Locate the cell with the specified text and output its [x, y] center coordinate. 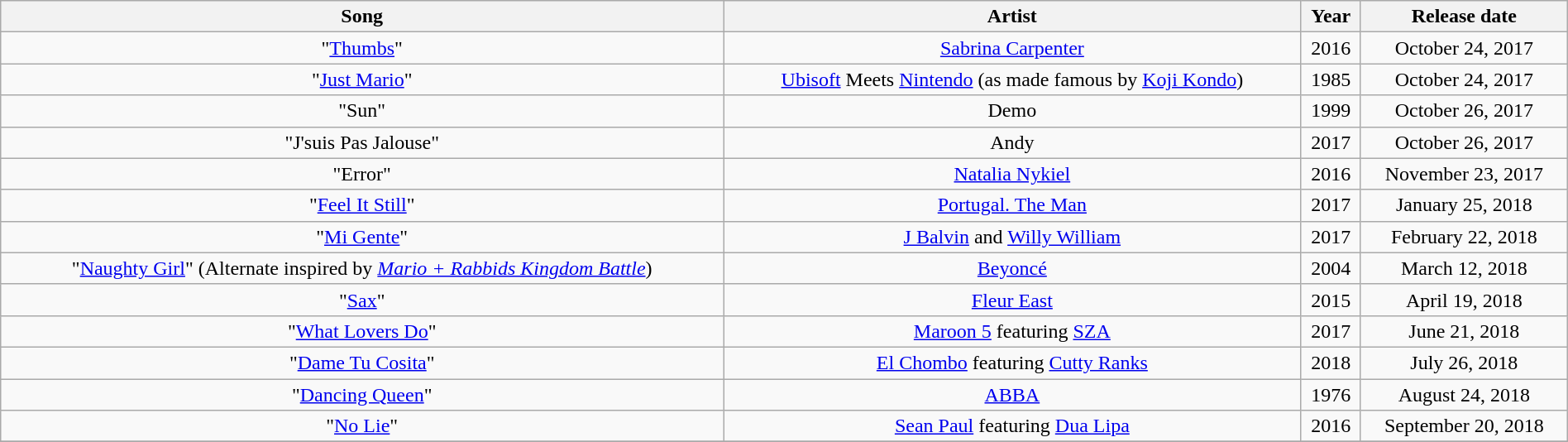
El Chombo featuring Cutty Ranks [1012, 363]
2018 [1331, 363]
February 22, 2018 [1464, 237]
Release date [1464, 17]
"Just Mario" [362, 79]
Sabrina Carpenter [1012, 48]
Ubisoft Meets Nintendo (as made famous by Koji Kondo) [1012, 79]
1976 [1331, 395]
"Dancing Queen" [362, 395]
1985 [1331, 79]
Year [1331, 17]
June 21, 2018 [1464, 331]
"Error" [362, 174]
Maroon 5 featuring SZA [1012, 331]
April 19, 2018 [1464, 300]
Demo [1012, 111]
Beyoncé [1012, 268]
1999 [1331, 111]
Fleur East [1012, 300]
July 26, 2018 [1464, 363]
"J'suis Pas Jalouse" [362, 142]
"Thumbs" [362, 48]
"Dame Tu Cosita" [362, 363]
2015 [1331, 300]
"Feel It Still" [362, 205]
Natalia Nykiel [1012, 174]
September 20, 2018 [1464, 426]
Portugal. The Man [1012, 205]
"Sun" [362, 111]
"Mi Gente" [362, 237]
"Sax" [362, 300]
January 25, 2018 [1464, 205]
"What Lovers Do" [362, 331]
Artist [1012, 17]
Sean Paul featuring Dua Lipa [1012, 426]
Song [362, 17]
2004 [1331, 268]
ABBA [1012, 395]
"No Lie" [362, 426]
March 12, 2018 [1464, 268]
November 23, 2017 [1464, 174]
"Naughty Girl" (Alternate inspired by Mario + Rabbids Kingdom Battle) [362, 268]
J Balvin and Willy William [1012, 237]
Andy [1012, 142]
August 24, 2018 [1464, 395]
